Identify which cell holds the provided text, then report its (x, y) central coordinate. 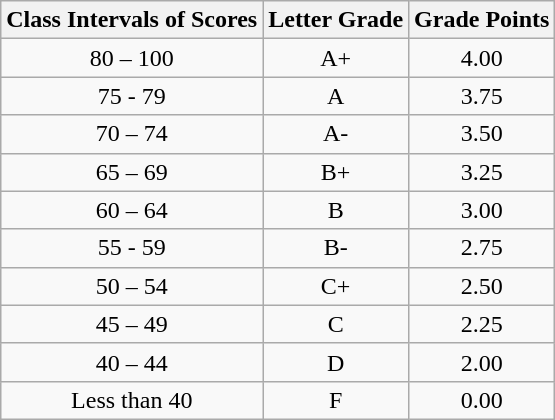
Letter Grade (336, 20)
C (336, 324)
Less than 40 (132, 400)
50 – 54 (132, 286)
3.00 (482, 210)
F (336, 400)
A- (336, 134)
65 – 69 (132, 172)
2.25 (482, 324)
3.25 (482, 172)
A (336, 96)
D (336, 362)
60 – 64 (132, 210)
0.00 (482, 400)
4.00 (482, 58)
B- (336, 248)
45 – 49 (132, 324)
75 - 79 (132, 96)
3.50 (482, 134)
80 – 100 (132, 58)
2.75 (482, 248)
C+ (336, 286)
40 – 44 (132, 362)
55 - 59 (132, 248)
A+ (336, 58)
2.00 (482, 362)
3.75 (482, 96)
2.50 (482, 286)
Grade Points (482, 20)
B+ (336, 172)
B (336, 210)
Class Intervals of Scores (132, 20)
70 – 74 (132, 134)
